Capture the cell that displays the provided text and extract its (x, y) central coordinate. 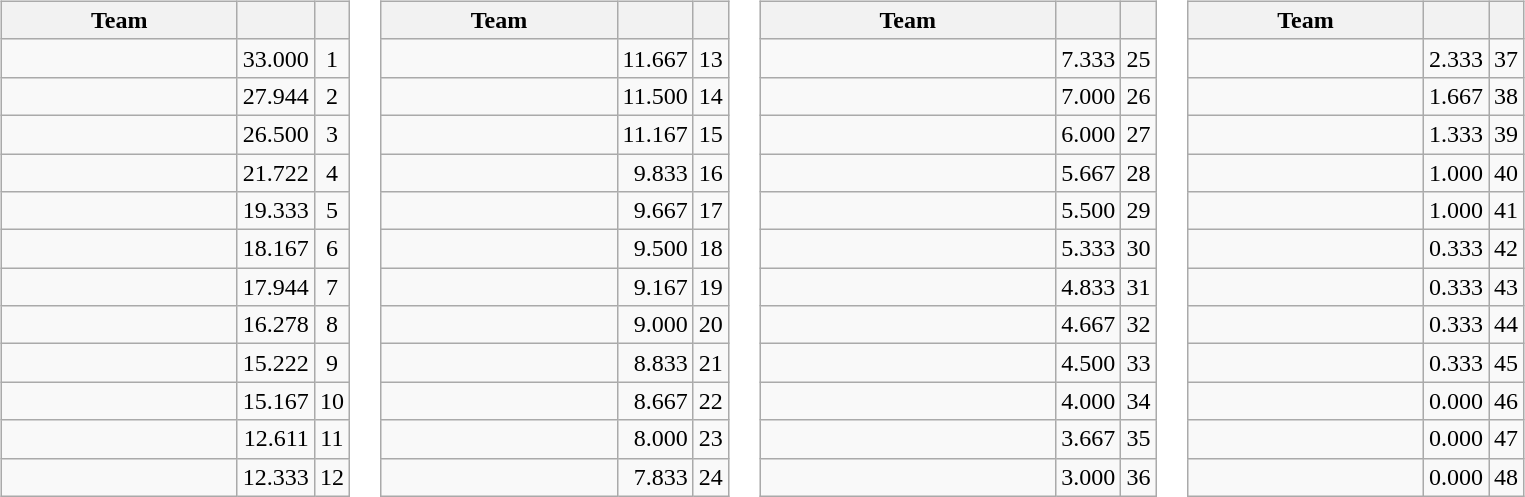
47 (1506, 439)
18.167 (276, 249)
7.833 (655, 477)
32 (1138, 325)
19 (710, 287)
40 (1506, 173)
28 (1138, 173)
4.833 (1088, 287)
20 (710, 325)
41 (1506, 211)
4.667 (1088, 325)
36 (1138, 477)
4.500 (1088, 363)
23 (710, 439)
17 (710, 211)
5.667 (1088, 173)
18 (710, 249)
14 (710, 96)
11.500 (655, 96)
6 (332, 249)
10 (332, 401)
4 (332, 173)
11 (332, 439)
13 (710, 58)
7.000 (1088, 96)
33 (1138, 363)
37 (1506, 58)
9.500 (655, 249)
31 (1138, 287)
46 (1506, 401)
3 (332, 134)
8.000 (655, 439)
9.000 (655, 325)
27 (1138, 134)
25 (1138, 58)
16.278 (276, 325)
8 (332, 325)
7.333 (1088, 58)
11.667 (655, 58)
1.333 (1456, 134)
2.333 (1456, 58)
33.000 (276, 58)
4.000 (1088, 401)
9.167 (655, 287)
3.667 (1088, 439)
12.611 (276, 439)
24 (710, 477)
2 (332, 96)
35 (1138, 439)
38 (1506, 96)
11.167 (655, 134)
45 (1506, 363)
5 (332, 211)
26.500 (276, 134)
22 (710, 401)
15.222 (276, 363)
29 (1138, 211)
9.667 (655, 211)
6.000 (1088, 134)
9 (332, 363)
8.833 (655, 363)
26 (1138, 96)
19.333 (276, 211)
17.944 (276, 287)
30 (1138, 249)
48 (1506, 477)
42 (1506, 249)
21 (710, 363)
15 (710, 134)
8.667 (655, 401)
9.833 (655, 173)
43 (1506, 287)
34 (1138, 401)
39 (1506, 134)
7 (332, 287)
3.000 (1088, 477)
16 (710, 173)
15.167 (276, 401)
1 (332, 58)
27.944 (276, 96)
44 (1506, 325)
1.667 (1456, 96)
21.722 (276, 173)
12 (332, 477)
5.333 (1088, 249)
12.333 (276, 477)
5.500 (1088, 211)
